Find where the given text appears and provide that cell's center as (x, y) coordinate. 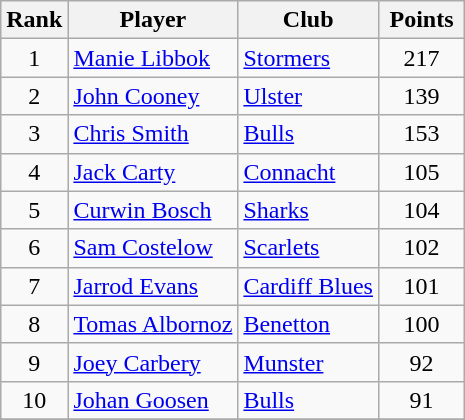
92 (421, 362)
2 (34, 96)
104 (421, 210)
Ulster (308, 96)
105 (421, 172)
Munster (308, 362)
10 (34, 400)
Chris Smith (153, 134)
Joey Carbery (153, 362)
Jarrod Evans (153, 286)
217 (421, 58)
Stormers (308, 58)
139 (421, 96)
Player (153, 20)
7 (34, 286)
Cardiff Blues (308, 286)
8 (34, 324)
3 (34, 134)
Club (308, 20)
Rank (34, 20)
Manie Libbok (153, 58)
Johan Goosen (153, 400)
153 (421, 134)
Sharks (308, 210)
6 (34, 248)
Sam Costelow (153, 248)
100 (421, 324)
4 (34, 172)
Connacht (308, 172)
Benetton (308, 324)
101 (421, 286)
1 (34, 58)
9 (34, 362)
102 (421, 248)
Curwin Bosch (153, 210)
John Cooney (153, 96)
Tomas Albornoz (153, 324)
Points (421, 20)
5 (34, 210)
91 (421, 400)
Scarlets (308, 248)
Jack Carty (153, 172)
